Find where the given text appears and provide that cell's center as (X, Y) coordinate. 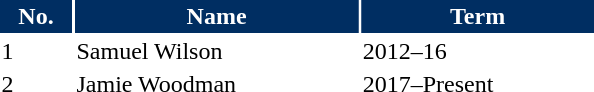
No. (36, 16)
Term (478, 16)
1 (36, 51)
Name (216, 16)
Samuel Wilson (216, 51)
2012–16 (478, 51)
